Pinpoint the cell where the given text exists, returning its [X, Y] midpoint coordinate. 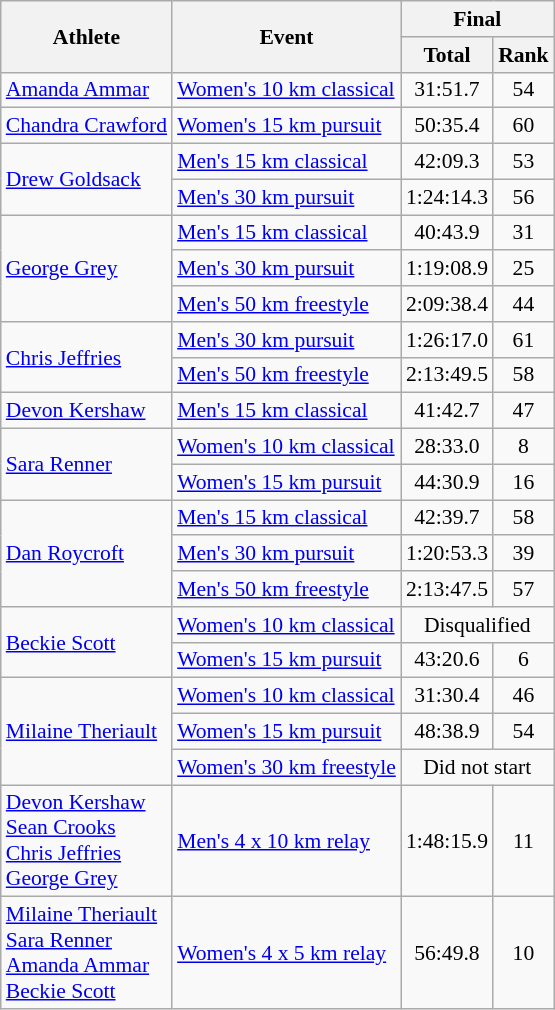
50:35.4 [447, 126]
57 [524, 589]
48:38.9 [447, 732]
28:33.0 [447, 447]
39 [524, 554]
Women's 30 km freestyle [286, 767]
10 [524, 953]
56:49.8 [447, 953]
61 [524, 340]
Devon KershawSean CrooksChris JeffriesGeorge Grey [86, 841]
Drew Goldsack [86, 180]
1:26:17.0 [447, 340]
Athlete [86, 36]
Dan Roycroft [86, 554]
Event [286, 36]
Beckie Scott [86, 642]
47 [524, 411]
Sara Renner [86, 464]
41:42.7 [447, 411]
Chandra Crawford [86, 126]
46 [524, 696]
6 [524, 660]
Rank [524, 55]
Amanda Ammar [86, 90]
1:24:14.3 [447, 197]
2:13:49.5 [447, 375]
1:48:15.9 [447, 841]
31:30.4 [447, 696]
31:51.7 [447, 90]
8 [524, 447]
Did not start [478, 767]
1:19:08.9 [447, 269]
44:30.9 [447, 482]
60 [524, 126]
2:09:38.4 [447, 304]
44 [524, 304]
Men's 4 x 10 km relay [286, 841]
Milaine TheriaultSara RennerAmanda AmmarBeckie Scott [86, 953]
42:09.3 [447, 162]
40:43.9 [447, 233]
11 [524, 841]
Devon Kershaw [86, 411]
Disqualified [478, 625]
Total [447, 55]
1:20:53.3 [447, 554]
Final [478, 19]
31 [524, 233]
53 [524, 162]
George Grey [86, 268]
25 [524, 269]
2:13:47.5 [447, 589]
43:20.6 [447, 660]
16 [524, 482]
Women's 4 x 5 km relay [286, 953]
Milaine Theriault [86, 732]
56 [524, 197]
Chris Jeffries [86, 358]
42:39.7 [447, 518]
